Locate the cell with the specified text and output its [x, y] center coordinate. 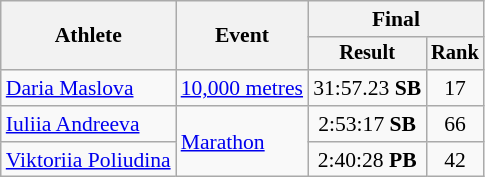
Result [367, 54]
Daria Maslova [88, 88]
10,000 metres [242, 88]
2:53:17 SB [367, 124]
66 [455, 124]
Athlete [88, 36]
Marathon [242, 142]
Iuliia Andreeva [88, 124]
31:57.23 SB [367, 88]
Final [396, 19]
17 [455, 88]
Rank [455, 54]
Event [242, 36]
